From the cell containing the given text, extract its center point as (X, Y) coordinate. 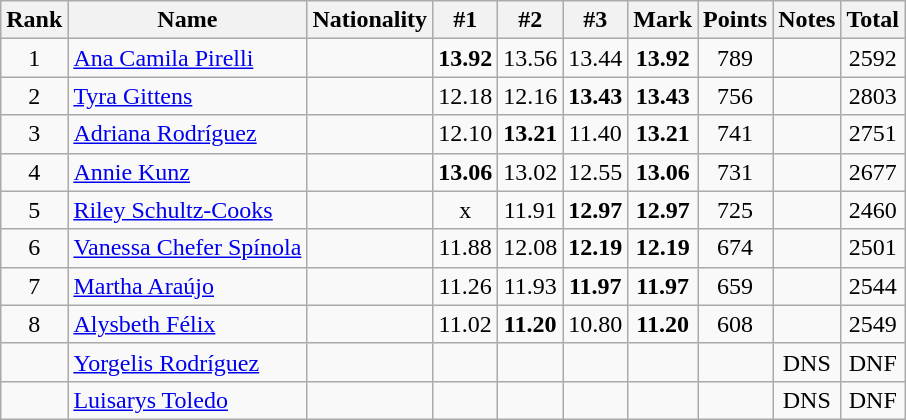
Mark (663, 20)
725 (736, 210)
8 (34, 324)
4 (34, 172)
608 (736, 324)
Martha Araújo (188, 286)
2501 (873, 248)
2 (34, 96)
5 (34, 210)
11.91 (530, 210)
12.16 (530, 96)
Annie Kunz (188, 172)
Nationality (370, 20)
2677 (873, 172)
Yorgelis Rodríguez (188, 362)
10.80 (596, 324)
#3 (596, 20)
11.02 (466, 324)
756 (736, 96)
2751 (873, 134)
11.88 (466, 248)
Name (188, 20)
Total (873, 20)
12.55 (596, 172)
3 (34, 134)
789 (736, 58)
13.02 (530, 172)
#1 (466, 20)
12.08 (530, 248)
674 (736, 248)
Vanessa Chefer Spínola (188, 248)
Tyra Gittens (188, 96)
Ana Camila Pirelli (188, 58)
11.93 (530, 286)
6 (34, 248)
11.26 (466, 286)
13.44 (596, 58)
2592 (873, 58)
731 (736, 172)
Alysbeth Félix (188, 324)
12.10 (466, 134)
2803 (873, 96)
2549 (873, 324)
741 (736, 134)
Notes (807, 20)
Points (736, 20)
7 (34, 286)
1 (34, 58)
Adriana Rodríguez (188, 134)
11.40 (596, 134)
13.56 (530, 58)
2544 (873, 286)
Rank (34, 20)
2460 (873, 210)
12.18 (466, 96)
Riley Schultz-Cooks (188, 210)
x (466, 210)
#2 (530, 20)
659 (736, 286)
Luisarys Toledo (188, 400)
